Provide the (x, y) coordinate of the cell's center where the given text is located.  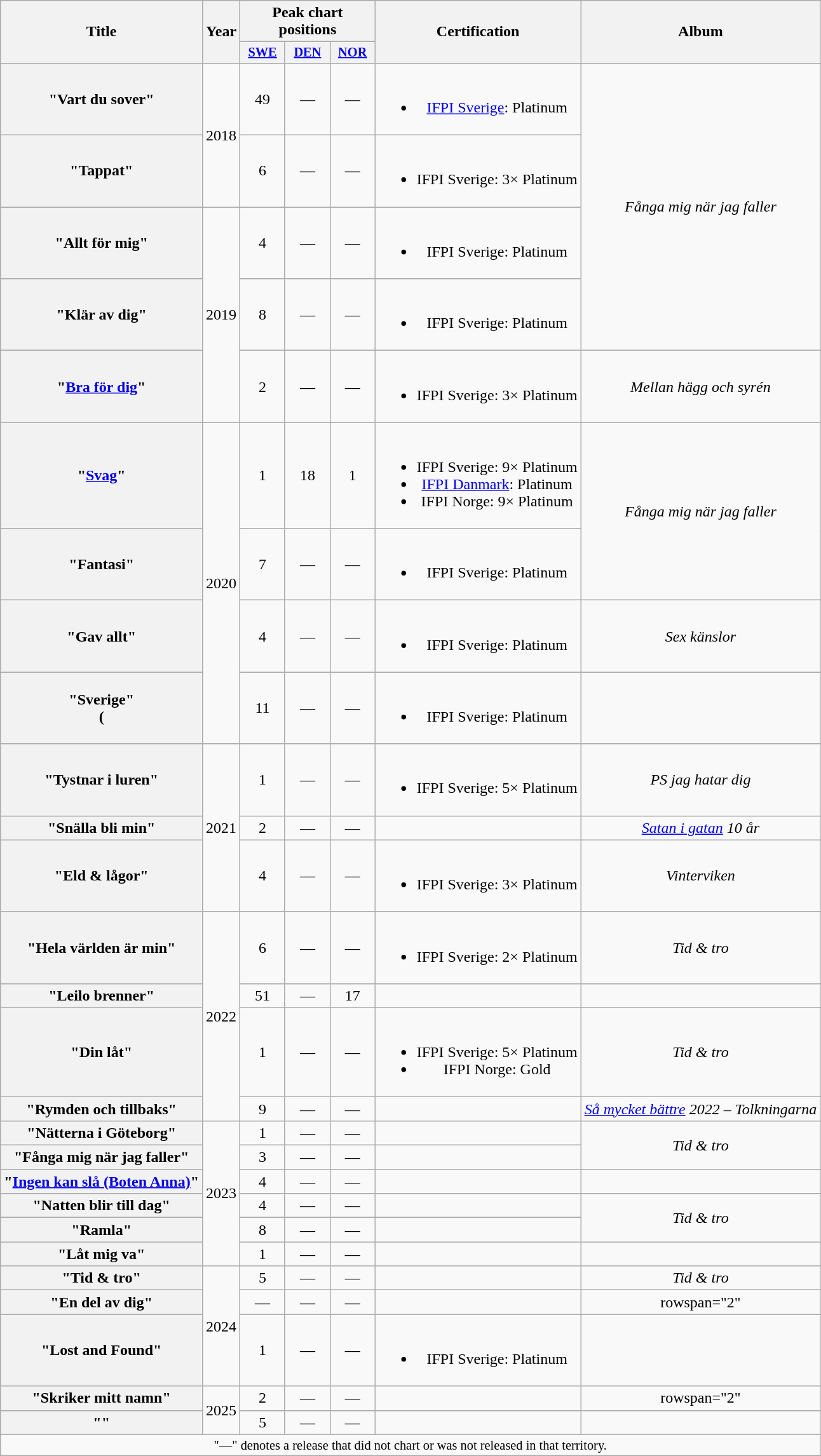
Mellan hägg och syrén (700, 386)
"Ingen kan slå (Boten Anna)" (102, 1182)
"Allt för mig" (102, 243)
Satan i gatan 10 år (700, 828)
49 (263, 99)
SWE (263, 53)
"Klär av dig" (102, 315)
2018 (221, 135)
IFPI Sverige: 5× Platinum (478, 780)
Certification (478, 32)
"Tid & tro" (102, 1278)
"Tappat" (102, 172)
"" (102, 1422)
Sex känslor (700, 637)
"—" denotes a release that did not chart or was not released in that territory. (410, 1445)
Vinterviken (700, 875)
"Sverige"( (102, 708)
"Rymden och tillbaks" (102, 1109)
51 (263, 995)
9 (263, 1109)
"Leilo brenner" (102, 995)
2023 (221, 1193)
"Ramla" (102, 1230)
2022 (221, 1016)
"Hela världen är min" (102, 948)
IFPI Sverige: 2× Platinum (478, 948)
17 (352, 995)
Så mycket bättre 2022 – Tolkningarna (700, 1109)
DEN (308, 53)
18 (308, 475)
"Vart du sover" (102, 99)
"Din låt" (102, 1052)
"Nätterna i Göteborg" (102, 1133)
PS jag hatar dig (700, 780)
"Svag" (102, 475)
"Snälla bli min" (102, 828)
3 (263, 1157)
2019 (221, 315)
"Gav allt" (102, 637)
Year (221, 32)
"Låt mig va" (102, 1254)
NOR (352, 53)
2020 (221, 583)
2024 (221, 1326)
"Fantasi" (102, 564)
IFPI Sverige: 5× PlatinumIFPI Norge: Gold (478, 1052)
"Fånga mig när jag faller" (102, 1157)
"Eld & lågor" (102, 875)
Album (700, 32)
11 (263, 708)
7 (263, 564)
"Lost and Found" (102, 1351)
"Tystnar i luren" (102, 780)
2021 (221, 828)
2025 (221, 1410)
"Bra för dig" (102, 386)
"Natten blir till dag" (102, 1206)
"Skriker mitt namn" (102, 1398)
"En del av dig" (102, 1302)
Title (102, 32)
IFPI Sverige: 9× PlatinumIFPI Danmark: PlatinumIFPI Norge: 9× Platinum (478, 475)
Peak chart positions (308, 22)
